For the text-containing cell, return its midpoint in (x, y) coordinate format. 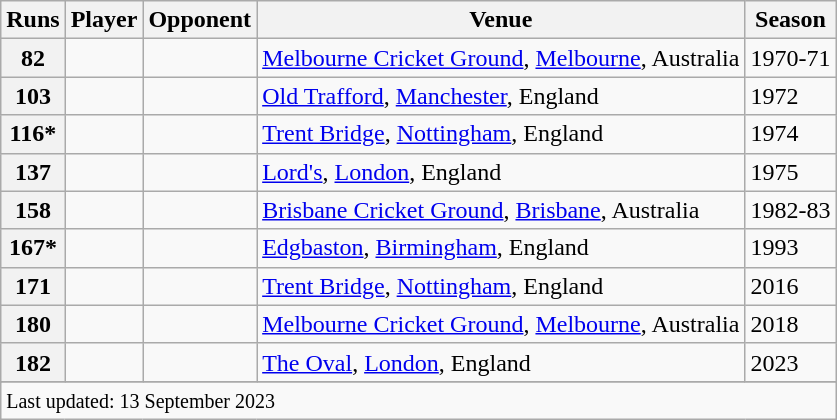
1975 (790, 172)
1970-71 (790, 58)
137 (33, 172)
Venue (501, 20)
103 (33, 96)
Brisbane Cricket Ground, Brisbane, Australia (501, 210)
116* (33, 134)
1982-83 (790, 210)
2018 (790, 324)
Runs (33, 20)
1993 (790, 248)
Opponent (200, 20)
Player (104, 20)
158 (33, 210)
2016 (790, 286)
171 (33, 286)
180 (33, 324)
167* (33, 248)
82 (33, 58)
182 (33, 362)
Edgbaston, Birmingham, England (501, 248)
Season (790, 20)
2023 (790, 362)
Old Trafford, Manchester, England (501, 96)
Last updated: 13 September 2023 (418, 400)
1974 (790, 134)
The Oval, London, England (501, 362)
Lord's, London, England (501, 172)
1972 (790, 96)
